Return (X, Y) of the center of cell containing provided text 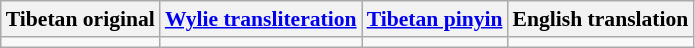
Tibetan pinyin (435, 19)
English translation (601, 19)
Wylie transliteration (261, 19)
Tibetan original (80, 19)
